Search for the cell housing the specified text and yield its (x, y) center coordinate. 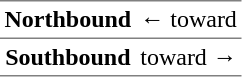
← toward (189, 20)
Southbound (68, 57)
toward → (189, 57)
Northbound (68, 20)
